Pinpoint the cell where the given text exists, returning its [X, Y] midpoint coordinate. 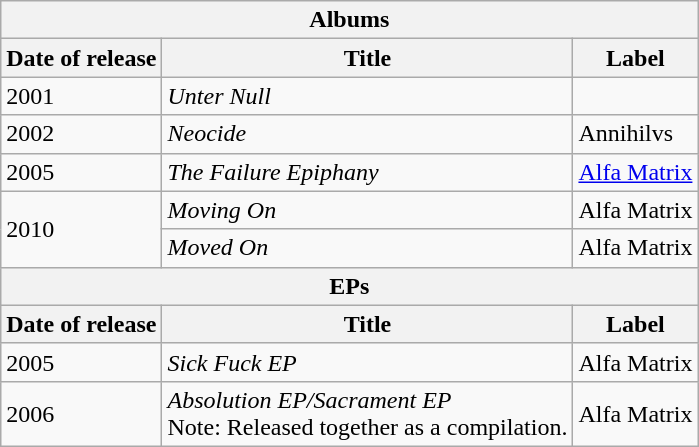
Unter Null [368, 96]
Absolution EP/Sacrament EPNote: Released together as a compilation. [368, 414]
Moved On [368, 248]
2010 [82, 229]
Annihilvs [636, 134]
EPs [350, 286]
Neocide [368, 134]
2002 [82, 134]
2001 [82, 96]
Moving On [368, 210]
The Failure Epiphany [368, 172]
2006 [82, 414]
Sick Fuck EP [368, 362]
Albums [350, 20]
